Determine the [X, Y] coordinate at the center of the cell enclosing the given text.  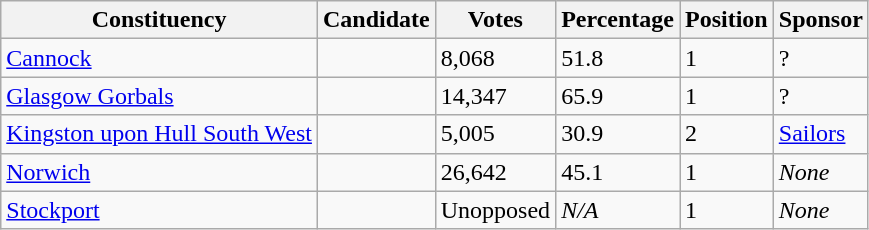
Percentage [618, 20]
Norwich [160, 172]
14,347 [495, 96]
Kingston upon Hull South West [160, 134]
5,005 [495, 134]
Constituency [160, 20]
8,068 [495, 58]
2 [727, 134]
30.9 [618, 134]
Unopposed [495, 210]
Cannock [160, 58]
Sailors [820, 134]
N/A [618, 210]
Votes [495, 20]
Glasgow Gorbals [160, 96]
Position [727, 20]
51.8 [618, 58]
45.1 [618, 172]
Stockport [160, 210]
Candidate [376, 20]
65.9 [618, 96]
26,642 [495, 172]
Sponsor [820, 20]
